Provide the [x, y] coordinate of the cell's center where the given text is located.  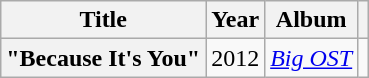
Album [312, 20]
Title [104, 20]
Big OST [312, 58]
Year [236, 20]
"Because It's You" [104, 58]
2012 [236, 58]
